From the cell containing the given text, extract its center point as (X, Y) coordinate. 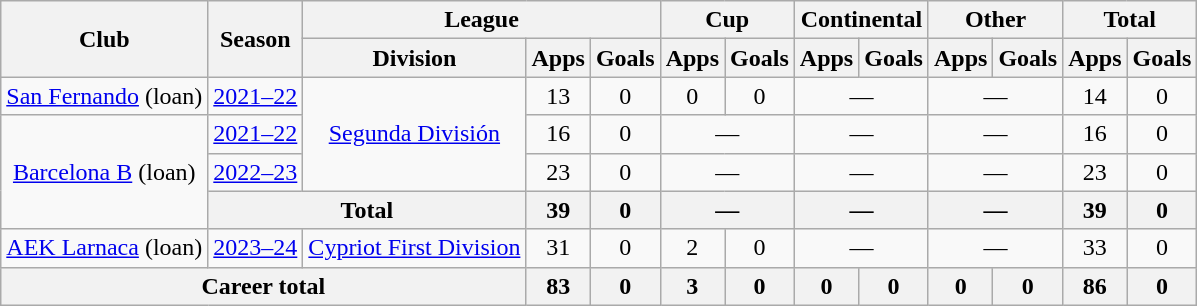
2 (692, 248)
AEK Larnaca (loan) (104, 248)
League (482, 20)
2022–23 (256, 172)
14 (1095, 96)
86 (1095, 286)
Season (256, 39)
Other (995, 20)
83 (558, 286)
3 (692, 286)
31 (558, 248)
Cypriot First Division (414, 248)
Division (414, 58)
13 (558, 96)
Cup (727, 20)
San Fernando (loan) (104, 96)
Continental (861, 20)
33 (1095, 248)
Barcelona B (loan) (104, 172)
Career total (264, 286)
Segunda División (414, 134)
2023–24 (256, 248)
Club (104, 39)
